Capture the cell that displays the provided text and extract its [x, y] central coordinate. 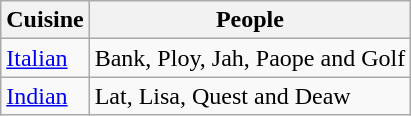
Indian [45, 96]
Lat, Lisa, Quest and Deaw [250, 96]
Bank, Ploy, Jah, Paope and Golf [250, 58]
Italian [45, 58]
Cuisine [45, 20]
People [250, 20]
